Provide the (X, Y) coordinate of the cell's center where the given text is located.  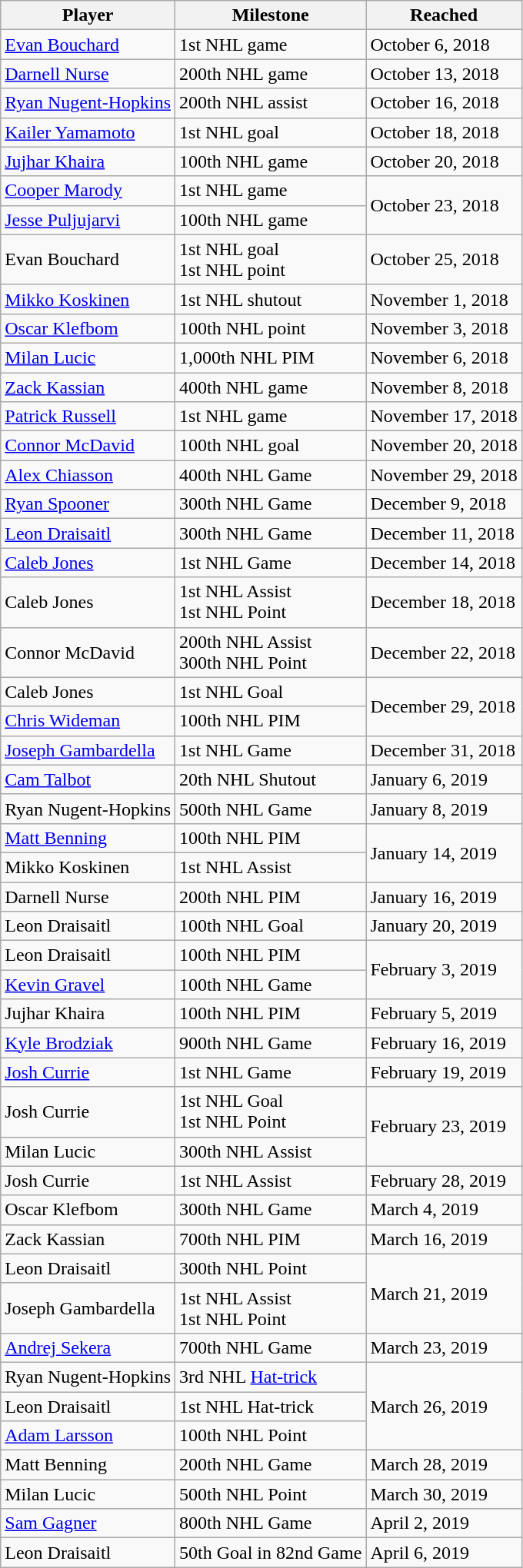
3rd NHL Hat-trick (271, 1377)
January 14, 2019 (444, 852)
100th NHL goal (271, 446)
February 16, 2019 (444, 1043)
700th NHL Game (271, 1347)
February 28, 2019 (444, 1181)
1st NHL Goal (271, 692)
100th NHL Goal (271, 926)
December 31, 2018 (444, 750)
February 5, 2019 (444, 1014)
October 6, 2018 (444, 45)
November 3, 2018 (444, 328)
Alex Chiasson (88, 475)
1st NHL Hat-trick (271, 1406)
200th NHL Assist300th NHL Point (271, 652)
Reached (444, 15)
November 8, 2018 (444, 387)
Sam Gagner (88, 1523)
Milestone (271, 15)
1st NHL shutout (271, 299)
December 18, 2018 (444, 603)
Kyle Brodziak (88, 1043)
November 1, 2018 (444, 299)
Cooper Marody (88, 191)
500th NHL Point (271, 1494)
Player (88, 15)
Ryan Spooner (88, 504)
October 23, 2018 (444, 205)
300th NHL Point (271, 1268)
Kevin Gravel (88, 985)
November 20, 2018 (444, 446)
100th NHL point (271, 328)
50th Goal in 82nd Game (271, 1553)
January 20, 2019 (444, 926)
March 28, 2019 (444, 1465)
February 3, 2019 (444, 970)
Andrej Sekera (88, 1347)
Jesse Puljujarvi (88, 220)
900th NHL Game (271, 1043)
December 29, 2018 (444, 706)
January 6, 2019 (444, 779)
March 4, 2019 (444, 1210)
200th NHL assist (271, 103)
December 11, 2018 (444, 533)
Cam Talbot (88, 779)
800th NHL Game (271, 1523)
March 16, 2019 (444, 1239)
Chris Wideman (88, 721)
October 18, 2018 (444, 132)
October 16, 2018 (444, 103)
November 6, 2018 (444, 357)
200th NHL Game (271, 1465)
Patrick Russell (88, 417)
March 30, 2019 (444, 1494)
700th NHL PIM (271, 1239)
February 23, 2019 (444, 1127)
200th NHL PIM (271, 897)
Kailer Yamamoto (88, 132)
March 26, 2019 (444, 1406)
400th NHL game (271, 387)
December 9, 2018 (444, 504)
20th NHL Shutout (271, 779)
January 16, 2019 (444, 897)
February 19, 2019 (444, 1072)
100th NHL Game (271, 985)
April 2, 2019 (444, 1523)
October 13, 2018 (444, 74)
300th NHL Assist (271, 1151)
Adam Larsson (88, 1436)
December 14, 2018 (444, 563)
April 6, 2019 (444, 1553)
March 21, 2019 (444, 1293)
200th NHL game (271, 74)
November 29, 2018 (444, 475)
1st NHL goal (271, 132)
January 8, 2019 (444, 809)
500th NHL Game (271, 809)
100th NHL Point (271, 1436)
October 25, 2018 (444, 260)
1st NHL Goal1st NHL Point (271, 1111)
1,000th NHL PIM (271, 357)
November 17, 2018 (444, 417)
October 20, 2018 (444, 161)
1st NHL goal1st NHL point (271, 260)
March 23, 2019 (444, 1347)
400th NHL Game (271, 475)
December 22, 2018 (444, 652)
